Determine the [X, Y] coordinate at the center of the cell enclosing the given text.  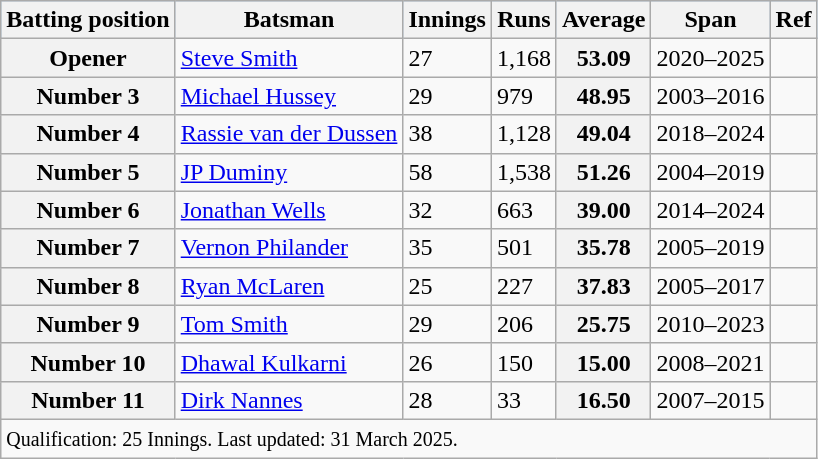
Innings [447, 20]
58 [447, 172]
2007–2015 [710, 400]
Number 7 [88, 248]
27 [447, 58]
39.00 [604, 210]
979 [524, 96]
2004–2019 [710, 172]
Jonathan Wells [289, 210]
2003–2016 [710, 96]
Ref [794, 20]
Average [604, 20]
2014–2024 [710, 210]
15.00 [604, 362]
1,168 [524, 58]
Steve Smith [289, 58]
Runs [524, 20]
206 [524, 324]
1,538 [524, 172]
26 [447, 362]
2005–2017 [710, 286]
2008–2021 [710, 362]
53.09 [604, 58]
25.75 [604, 324]
51.26 [604, 172]
48.95 [604, 96]
663 [524, 210]
2018–2024 [710, 134]
Batsman [289, 20]
Span [710, 20]
2020–2025 [710, 58]
33 [524, 400]
16.50 [604, 400]
Ryan McLaren [289, 286]
Opener [88, 58]
Number 8 [88, 286]
35.78 [604, 248]
25 [447, 286]
Qualification: 25 Innings. Last updated: 31 March 2025. [409, 438]
501 [524, 248]
32 [447, 210]
49.04 [604, 134]
Number 11 [88, 400]
Number 6 [88, 210]
2010–2023 [710, 324]
Number 3 [88, 96]
Rassie van der Dussen [289, 134]
Dhawal Kulkarni [289, 362]
227 [524, 286]
28 [447, 400]
2005–2019 [710, 248]
150 [524, 362]
Number 4 [88, 134]
Dirk Nannes [289, 400]
Number 5 [88, 172]
Vernon Philander [289, 248]
Batting position [88, 20]
JP Duminy [289, 172]
Tom Smith [289, 324]
Number 10 [88, 362]
37.83 [604, 286]
35 [447, 248]
1,128 [524, 134]
Michael Hussey [289, 96]
Number 9 [88, 324]
38 [447, 134]
